For the text-containing cell, return its midpoint in (X, Y) coordinate format. 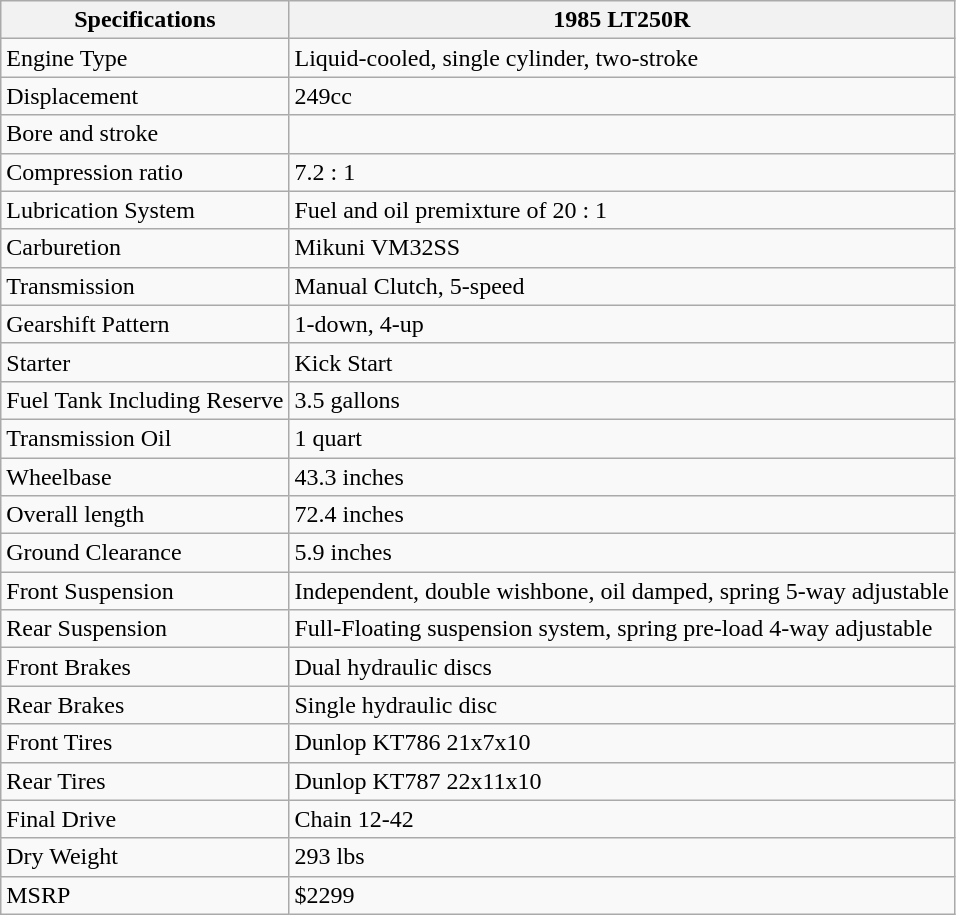
Fuel and oil premixture of 20 : 1 (622, 210)
7.2 : 1 (622, 172)
Rear Tires (145, 781)
Gearshift Pattern (145, 324)
Mikuni VM32SS (622, 248)
Dry Weight (145, 857)
Displacement (145, 96)
1-down, 4-up (622, 324)
Lubrication System (145, 210)
Rear Suspension (145, 629)
Dunlop KT787 22x11x10 (622, 781)
Final Drive (145, 819)
Kick Start (622, 362)
Carburetion (145, 248)
Compression ratio (145, 172)
MSRP (145, 895)
72.4 inches (622, 515)
Front Tires (145, 743)
Bore and stroke (145, 134)
249cc (622, 96)
Ground Clearance (145, 553)
Transmission Oil (145, 438)
Overall length (145, 515)
Dual hydraulic discs (622, 667)
Dunlop KT786 21x7x10 (622, 743)
Chain 12-42 (622, 819)
Wheelbase (145, 477)
Liquid-cooled, single cylinder, two-stroke (622, 58)
Starter (145, 362)
43.3 inches (622, 477)
Single hydraulic disc (622, 705)
1 quart (622, 438)
Rear Brakes (145, 705)
Full-Floating suspension system, spring pre-load 4-way adjustable (622, 629)
Transmission (145, 286)
5.9 inches (622, 553)
Independent, double wishbone, oil damped, spring 5-way adjustable (622, 591)
Fuel Tank Including Reserve (145, 400)
Front Brakes (145, 667)
293 lbs (622, 857)
$2299 (622, 895)
Front Suspension (145, 591)
Specifications (145, 20)
Manual Clutch, 5-speed (622, 286)
3.5 gallons (622, 400)
1985 LT250R (622, 20)
Engine Type (145, 58)
